For the text-containing cell, return its midpoint in (x, y) coordinate format. 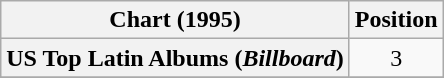
US Top Latin Albums (Billboard) (176, 58)
3 (396, 58)
Position (396, 20)
Chart (1995) (176, 20)
